Determine the [x, y] coordinate at the center of the cell enclosing the given text.  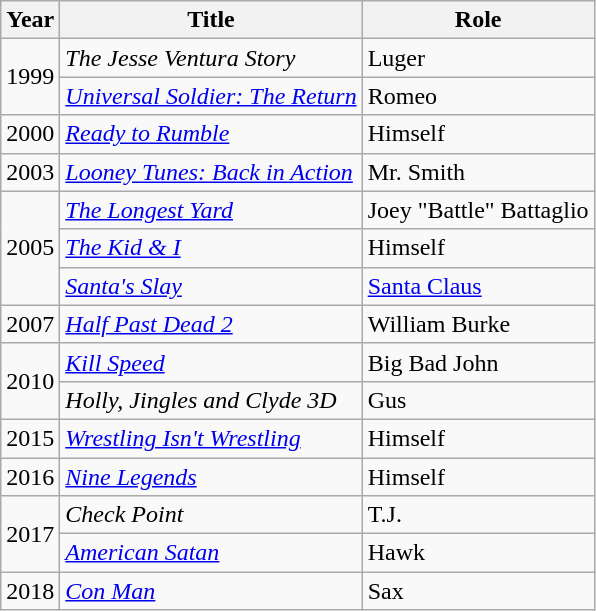
2018 [30, 591]
Nine Legends [211, 477]
The Jesse Ventura Story [211, 58]
Con Man [211, 591]
T.J. [478, 515]
Looney Tunes: Back in Action [211, 172]
1999 [30, 77]
American Satan [211, 553]
Luger [478, 58]
Gus [478, 400]
Year [30, 20]
Santa's Slay [211, 286]
2010 [30, 381]
Check Point [211, 515]
Title [211, 20]
2005 [30, 248]
Universal Soldier: The Return [211, 96]
Half Past Dead 2 [211, 324]
Kill Speed [211, 362]
Role [478, 20]
Holly, Jingles and Clyde 3D [211, 400]
Big Bad John [478, 362]
Ready to Rumble [211, 134]
Romeo [478, 96]
Wrestling Isn't Wrestling [211, 438]
Mr. Smith [478, 172]
2007 [30, 324]
Santa Claus [478, 286]
Sax [478, 591]
2000 [30, 134]
2016 [30, 477]
Hawk [478, 553]
The Longest Yard [211, 210]
2015 [30, 438]
The Kid & I [211, 248]
2017 [30, 534]
William Burke [478, 324]
Joey "Battle" Battaglio [478, 210]
2003 [30, 172]
